Scan for the cell matching the given text and deliver its (x, y) coordinate at center. 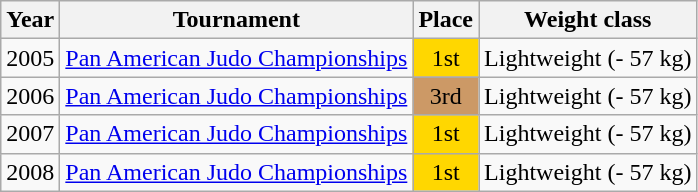
2007 (30, 134)
Weight class (588, 20)
3rd (446, 96)
2006 (30, 96)
2005 (30, 58)
Tournament (236, 20)
Place (446, 20)
Year (30, 20)
2008 (30, 172)
